Extract the [X, Y] coordinate from the center of the cell holding the provided text.  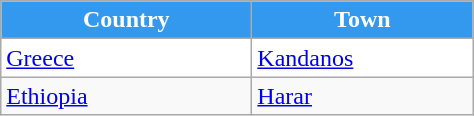
Greece [126, 58]
Harar [362, 96]
Kandanos [362, 58]
Country [126, 20]
Town [362, 20]
Ethiopia [126, 96]
